Output the (X, Y) coordinate of the center of the cell containing the given text.  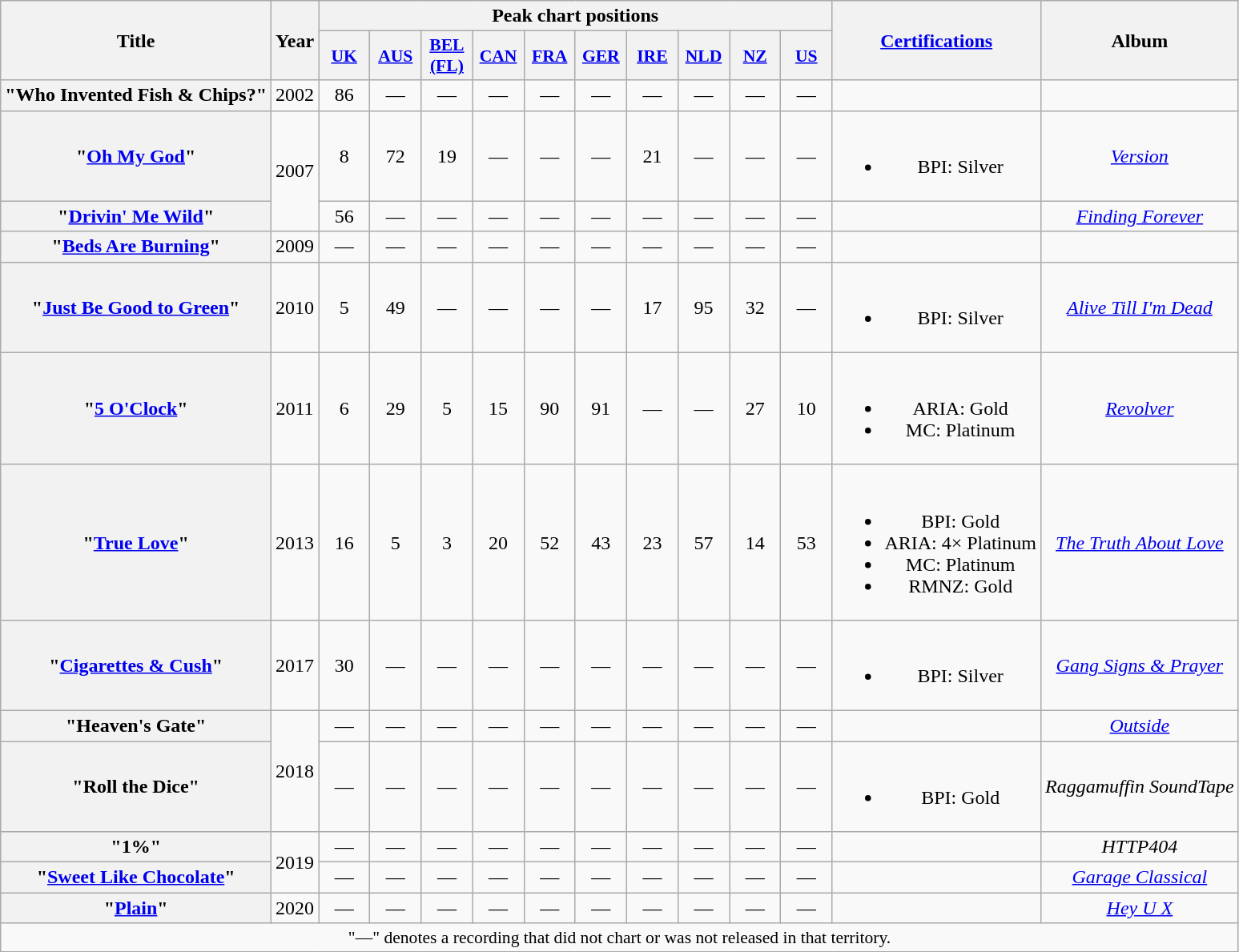
"1%" (136, 847)
CAN (498, 56)
IRE (652, 56)
32 (755, 307)
19 (447, 155)
56 (344, 216)
Garage Classical (1139, 878)
2018 (295, 770)
Alive Till I'm Dead (1139, 307)
15 (498, 408)
"Oh My God" (136, 155)
16 (344, 542)
2013 (295, 542)
ARIA: GoldMC: Platinum (937, 408)
"Plain" (136, 908)
Gang Signs & Prayer (1139, 665)
NZ (755, 56)
Outside (1139, 725)
57 (703, 542)
17 (652, 307)
"Heaven's Gate" (136, 725)
2010 (295, 307)
"Roll the Dice" (136, 786)
HTTP404 (1139, 847)
Certifications (937, 40)
BPI: Gold (937, 786)
"5 O'Clock" (136, 408)
"Drivin' Me Wild" (136, 216)
21 (652, 155)
53 (807, 542)
2002 (295, 95)
49 (396, 307)
2019 (295, 862)
Finding Forever (1139, 216)
2020 (295, 908)
"Beds Are Burning" (136, 247)
27 (755, 408)
72 (396, 155)
95 (703, 307)
The Truth About Love (1139, 542)
Peak chart positions (575, 16)
"Cigarettes & Cush" (136, 665)
BEL(FL) (447, 56)
Hey U X (1139, 908)
US (807, 56)
FRA (549, 56)
Raggamuffin SoundTape (1139, 786)
20 (498, 542)
Revolver (1139, 408)
AUS (396, 56)
NLD (703, 56)
10 (807, 408)
8 (344, 155)
"Just Be Good to Green" (136, 307)
3 (447, 542)
52 (549, 542)
"True Love" (136, 542)
91 (601, 408)
23 (652, 542)
"Sweet Like Chocolate" (136, 878)
"—" denotes a recording that did not chart or was not released in that territory. (620, 938)
90 (549, 408)
86 (344, 95)
2009 (295, 247)
UK (344, 56)
30 (344, 665)
2007 (295, 171)
2011 (295, 408)
BPI: GoldARIA: 4× PlatinumMC: PlatinumRMNZ: Gold (937, 542)
GER (601, 56)
Year (295, 40)
2017 (295, 665)
Version (1139, 155)
6 (344, 408)
29 (396, 408)
Album (1139, 40)
43 (601, 542)
Title (136, 40)
14 (755, 542)
"Who Invented Fish & Chips?" (136, 95)
